Find where the given text appears and provide that cell's center as [x, y] coordinate. 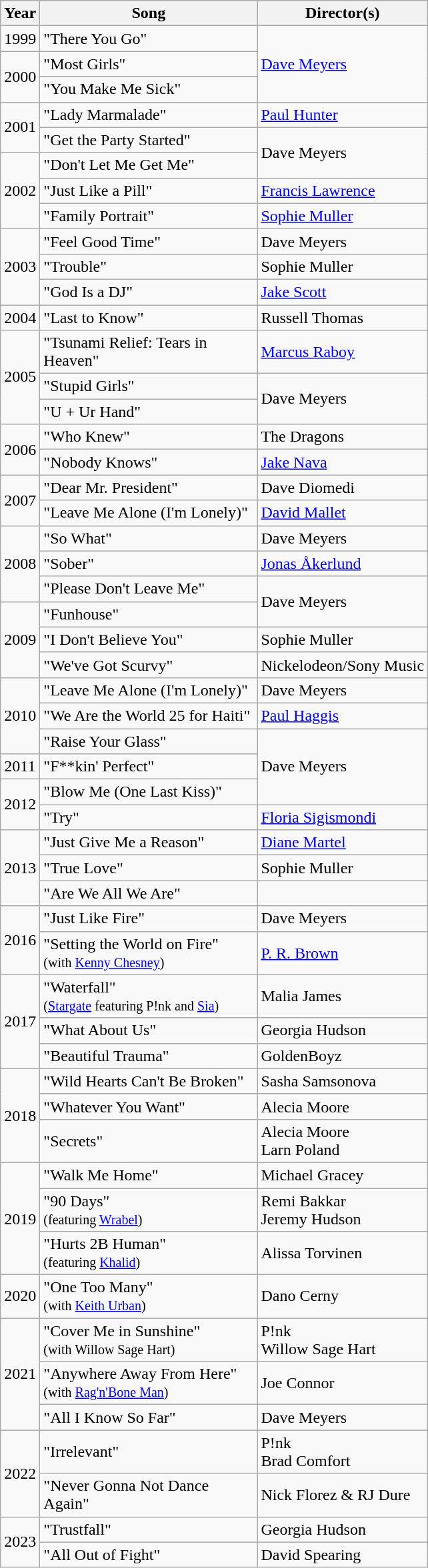
2006 [20, 450]
"What About Us" [149, 1030]
Jake Nava [343, 462]
Joe Connor [343, 1383]
"Beautiful Trauma" [149, 1056]
"You Make Me Sick" [149, 89]
"Family Portrait" [149, 216]
"Funhouse" [149, 614]
Paul Haggis [343, 715]
"We've Got Scurvy" [149, 665]
"So What" [149, 538]
2011 [20, 767]
2002 [20, 191]
Nick Florez & RJ Dure [343, 1495]
2008 [20, 564]
"I Don't Believe You" [149, 639]
1999 [20, 39]
"Just Like Fire" [149, 919]
Nickelodeon/Sony Music [343, 665]
Francis Lawrence [343, 191]
"Trouble" [149, 266]
"All Out of Fight" [149, 1555]
"Feel Good Time" [149, 241]
"Setting the World on Fire"(with Kenny Chesney) [149, 953]
P!nkBrad Comfort [343, 1452]
"One Too Many" (with Keith Urban) [149, 1296]
Jake Scott [343, 292]
"We Are the World 25 for Haiti" [149, 715]
"All I Know So Far" [149, 1417]
Song [149, 13]
"U + Ur Hand" [149, 412]
David Mallet [343, 513]
"Cover Me in Sunshine" (with Willow Sage Hart) [149, 1340]
"Last to Know" [149, 318]
"Blow Me (One Last Kiss)" [149, 792]
"Walk Me Home" [149, 1175]
Floria Sigismondi [343, 817]
"Don't Let Me Get Me" [149, 165]
P. R. Brown [343, 953]
Jonas Åkerlund [343, 564]
"Tsunami Relief: Tears in Heaven" [149, 352]
Remi BakkarJeremy Hudson [343, 1210]
"Just Give Me a Reason" [149, 843]
Diane Martel [343, 843]
P!nkWillow Sage Hart [343, 1340]
"Dear Mr. President" [149, 488]
"Trustfall" [149, 1529]
2000 [20, 77]
Year [20, 13]
2009 [20, 639]
Dano Cerny [343, 1296]
"Sober" [149, 564]
2003 [20, 266]
"F**kin' Perfect" [149, 767]
"90 Days"(featuring Wrabel) [149, 1210]
2018 [20, 1115]
"Nobody Knows" [149, 462]
Alecia Moore [343, 1106]
David Spearing [343, 1555]
"Try" [149, 817]
"Irrelevant" [149, 1452]
"Please Don't Leave Me" [149, 589]
"Get the Party Started" [149, 140]
"Never Gonna Not Dance Again" [149, 1495]
Malia James [343, 996]
2017 [20, 1022]
Director(s) [343, 13]
2012 [20, 805]
2007 [20, 500]
2013 [20, 868]
Marcus Raboy [343, 352]
"There You Go" [149, 39]
Russell Thomas [343, 318]
"Just Like a Pill" [149, 191]
"True Love" [149, 868]
"Raise Your Glass" [149, 741]
2016 [20, 941]
"Wild Hearts Can't Be Broken" [149, 1081]
Paul Hunter [343, 115]
2021 [20, 1374]
"Who Knew" [149, 437]
Sasha Samsonova [343, 1081]
Alissa Torvinen [343, 1254]
2010 [20, 715]
The Dragons [343, 437]
"Anywhere Away From Here" (with Rag'n'Bone Man) [149, 1383]
"Stupid Girls" [149, 386]
"Lady Marmalade" [149, 115]
Dave Diomedi [343, 488]
2022 [20, 1473]
2020 [20, 1296]
2001 [20, 127]
"Hurts 2B Human"(featuring Khalid) [149, 1254]
Michael Gracey [343, 1175]
"Secrets" [149, 1140]
"Whatever You Want" [149, 1106]
2004 [20, 318]
"Most Girls" [149, 64]
2023 [20, 1542]
"God Is a DJ" [149, 292]
2019 [20, 1218]
2005 [20, 377]
GoldenBoyz [343, 1056]
"Are We All We Are" [149, 893]
"Waterfall" (Stargate featuring P!nk and Sia) [149, 996]
Alecia MooreLarn Poland [343, 1140]
